Scan for the cell matching the given text and deliver its [x, y] coordinate at center. 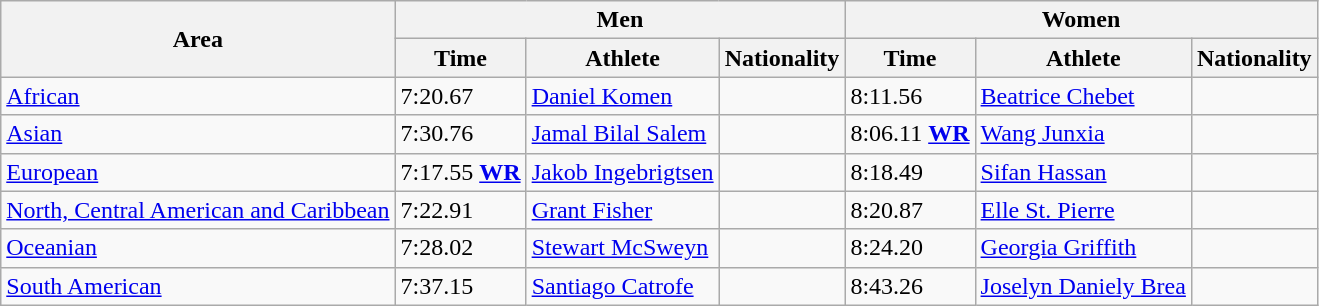
Women [1081, 20]
Joselyn Daniely Brea [1083, 286]
Jakob Ingebrigtsen [622, 172]
7:30.76 [460, 134]
8:18.49 [910, 172]
African [198, 96]
Area [198, 39]
8:20.87 [910, 210]
Georgia Griffith [1083, 248]
Stewart McSweyn [622, 248]
South American [198, 286]
7:37.15 [460, 286]
Daniel Komen [622, 96]
7:28.02 [460, 248]
8:24.20 [910, 248]
Sifan Hassan [1083, 172]
Jamal Bilal Salem [622, 134]
European [198, 172]
7:17.55 WR [460, 172]
Asian [198, 134]
Santiago Catrofe [622, 286]
8:11.56 [910, 96]
7:22.91 [460, 210]
Elle St. Pierre [1083, 210]
7:20.67 [460, 96]
Men [620, 20]
Oceanian [198, 248]
Beatrice Chebet [1083, 96]
8:06.11 WR [910, 134]
Wang Junxia [1083, 134]
Grant Fisher [622, 210]
8:43.26 [910, 286]
North, Central American and Caribbean [198, 210]
